Search for the cell housing the specified text and yield its (X, Y) center coordinate. 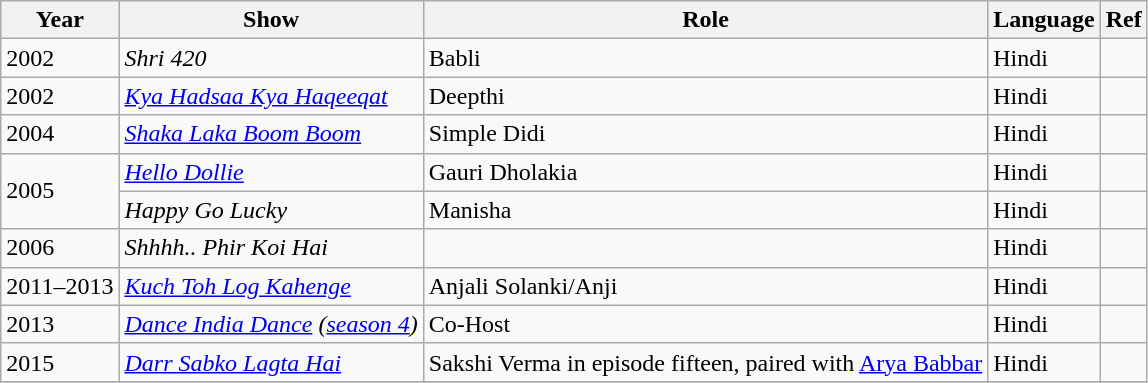
2006 (60, 248)
2015 (60, 362)
2013 (60, 324)
2011–2013 (60, 286)
Hello Dollie (271, 172)
Darr Sabko Lagta Hai (271, 362)
Language (1044, 20)
Gauri Dholakia (705, 172)
Year (60, 20)
2004 (60, 134)
Shri 420 (271, 58)
Kuch Toh Log Kahenge (271, 286)
Sakshi Verma in episode fifteen, paired with Arya Babbar (705, 362)
Ref (1124, 20)
Kya Hadsaa Kya Haqeeqat (271, 96)
Role (705, 20)
Deepthi (705, 96)
Babli (705, 58)
Shaka Laka Boom Boom (271, 134)
Co-Host (705, 324)
Show (271, 20)
Simple Didi (705, 134)
Happy Go Lucky (271, 210)
Anjali Solanki/Anji (705, 286)
2005 (60, 191)
Manisha (705, 210)
Shhhh.. Phir Koi Hai (271, 248)
Dance India Dance (season 4) (271, 324)
